Return the (X, Y) coordinate for the center point of the cell that contains the specified text.  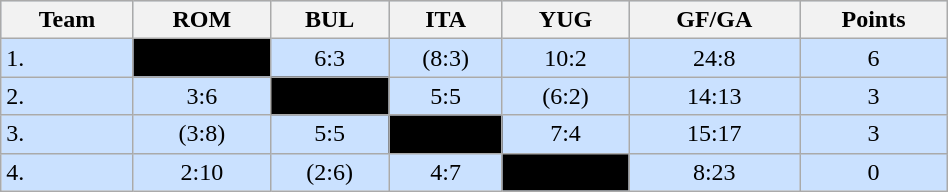
15:17 (714, 134)
2. (68, 96)
24:8 (714, 58)
ROM (202, 20)
BUL (330, 20)
2:10 (202, 172)
3. (68, 134)
7:4 (565, 134)
6:3 (330, 58)
(8:3) (446, 58)
14:13 (714, 96)
Team (68, 20)
3:6 (202, 96)
0 (874, 172)
(6:2) (565, 96)
6 (874, 58)
(3:8) (202, 134)
ITA (446, 20)
10:2 (565, 58)
4. (68, 172)
YUG (565, 20)
(2:6) (330, 172)
4:7 (446, 172)
Points (874, 20)
8:23 (714, 172)
1. (68, 58)
GF/GA (714, 20)
